Find where the given text appears and provide that cell's center as (X, Y) coordinate. 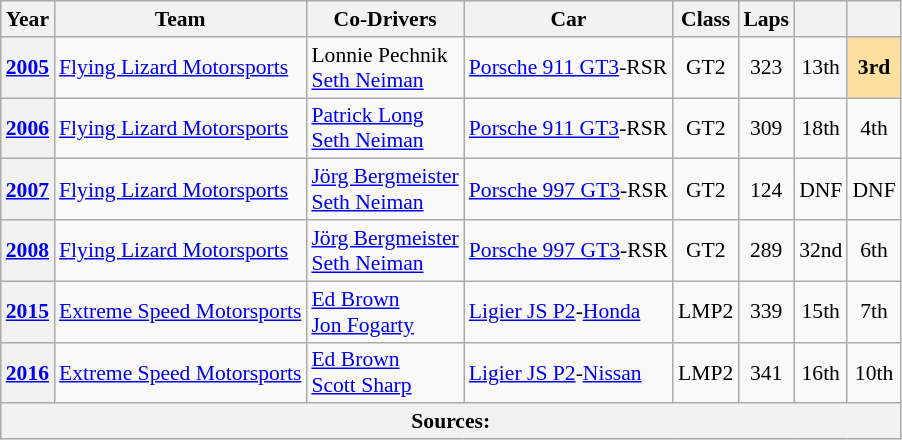
13th (820, 68)
Year (28, 19)
2006 (28, 128)
Car (568, 19)
Ligier JS P2-Honda (568, 312)
124 (766, 190)
7th (874, 312)
339 (766, 312)
2015 (28, 312)
289 (766, 250)
Class (706, 19)
Team (180, 19)
6th (874, 250)
2016 (28, 372)
341 (766, 372)
32nd (820, 250)
18th (820, 128)
15th (820, 312)
Co-Drivers (384, 19)
2005 (28, 68)
4th (874, 128)
309 (766, 128)
323 (766, 68)
Sources: (451, 422)
Ed Brown Jon Fogarty (384, 312)
Lonnie Pechnik Seth Neiman (384, 68)
Ed Brown Scott Sharp (384, 372)
3rd (874, 68)
Laps (766, 19)
Ligier JS P2-Nissan (568, 372)
16th (820, 372)
2008 (28, 250)
10th (874, 372)
2007 (28, 190)
Patrick Long Seth Neiman (384, 128)
